Provide the (X, Y) coordinate of the cell's center where the given text is located.  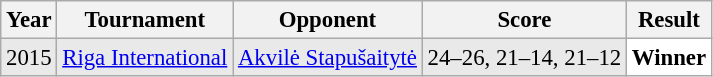
Riga International (145, 58)
Akvilė Stapušaitytė (328, 58)
Tournament (145, 20)
2015 (29, 58)
Result (670, 20)
Year (29, 20)
Opponent (328, 20)
Score (524, 20)
24–26, 21–14, 21–12 (524, 58)
Winner (670, 58)
